Find where the given text appears and provide that cell's center as [x, y] coordinate. 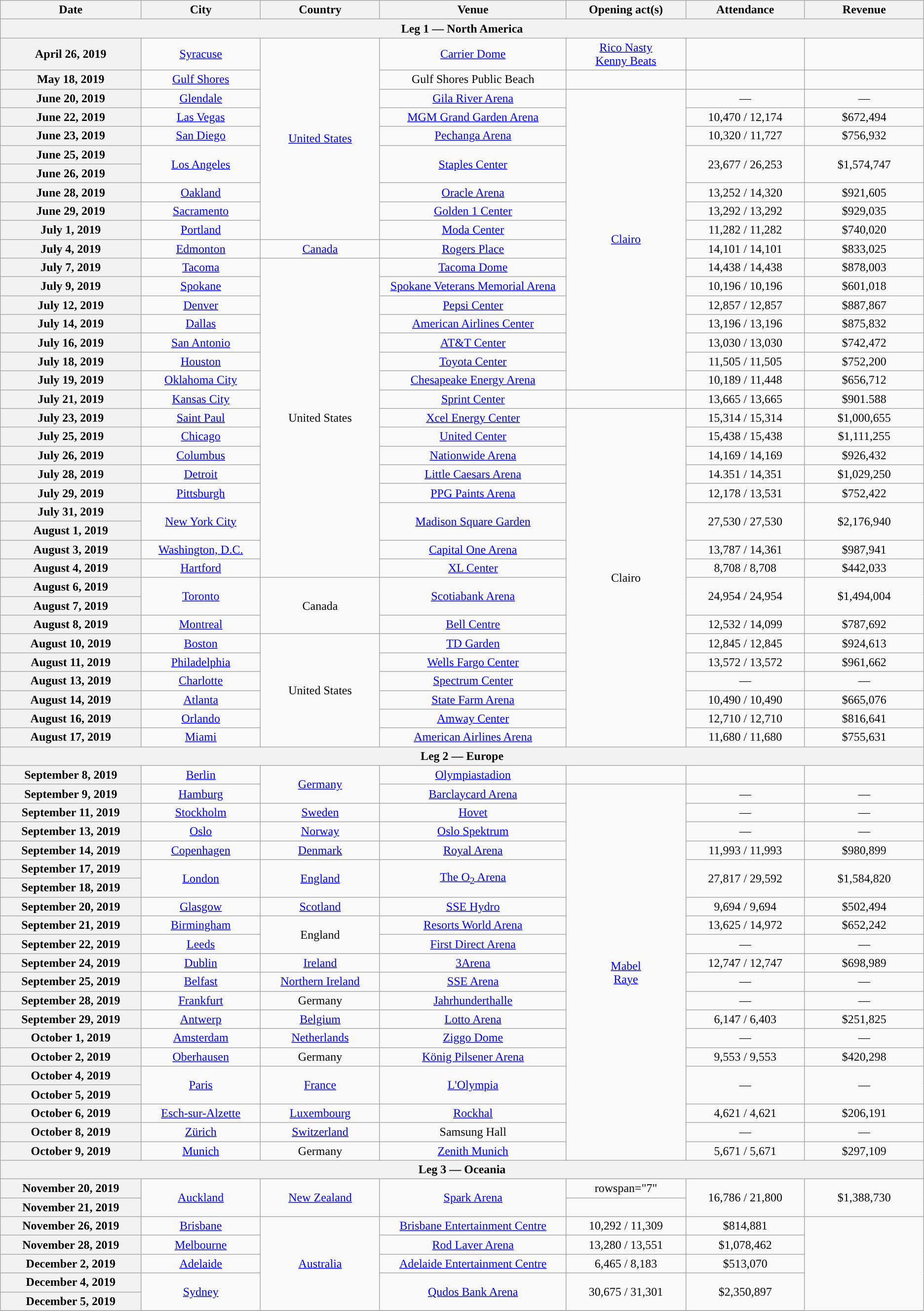
July 4, 2019 [71, 248]
Sacramento [201, 211]
König Pilsener Arena [473, 1057]
September 18, 2019 [71, 888]
September 9, 2019 [71, 794]
Lotto Arena [473, 1019]
London [201, 878]
Bell Centre [473, 625]
Rod Laver Arena [473, 1245]
Spark Arena [473, 1198]
$987,941 [864, 550]
13,196 / 13,196 [745, 324]
11,680 / 11,680 [745, 737]
Belgium [320, 1019]
Oslo [201, 831]
September 22, 2019 [71, 944]
Oracle Arena [473, 192]
$2,176,940 [864, 521]
November 20, 2019 [71, 1189]
rowspan="7" [626, 1189]
July 23, 2019 [71, 418]
October 2, 2019 [71, 1057]
Venue [473, 10]
August 10, 2019 [71, 643]
$2,350,897 [745, 1292]
13,280 / 13,551 [626, 1245]
13,665 / 13,665 [745, 399]
July 25, 2019 [71, 437]
$752,422 [864, 493]
Attendance [745, 10]
$672,494 [864, 117]
24,954 / 24,954 [745, 596]
New Zealand [320, 1198]
Atlanta [201, 700]
Australia [320, 1264]
11,993 / 11,993 [745, 850]
Sprint Center [473, 399]
9,553 / 9,553 [745, 1057]
13,252 / 14,320 [745, 192]
September 8, 2019 [71, 775]
Boston [201, 643]
Miami [201, 737]
6,147 / 6,403 [745, 1019]
Country [320, 10]
Montreal [201, 625]
Sydney [201, 1292]
The O2 Arena [473, 878]
Ireland [320, 963]
Revenue [864, 10]
$742,472 [864, 343]
$980,899 [864, 850]
$420,298 [864, 1057]
August 6, 2019 [71, 587]
$814,881 [745, 1226]
Frankfurt [201, 1000]
9,694 / 9,694 [745, 907]
Qudos Bank Arena [473, 1292]
September 11, 2019 [71, 812]
Kansas City [201, 399]
New York City [201, 521]
12,710 / 12,710 [745, 718]
Denmark [320, 850]
Scotiabank Arena [473, 596]
Edmonton [201, 248]
Nationwide Arena [473, 455]
$1,388,730 [864, 1198]
Leg 2 — Europe [462, 756]
July 7, 2019 [71, 268]
Rockhal [473, 1113]
Rico NastyKenny Beats [626, 54]
Adelaide Entertainment Centre [473, 1264]
July 19, 2019 [71, 380]
AT&T Center [473, 343]
August 14, 2019 [71, 700]
Oberhausen [201, 1057]
August 3, 2019 [71, 550]
Sweden [320, 812]
June 29, 2019 [71, 211]
August 8, 2019 [71, 625]
10,320 / 11,727 [745, 136]
Capital One Arena [473, 550]
October 9, 2019 [71, 1151]
November 21, 2019 [71, 1207]
December 4, 2019 [71, 1282]
16,786 / 21,800 [745, 1198]
$921,605 [864, 192]
12,532 / 14,099 [745, 625]
$601,018 [864, 286]
Zürich [201, 1132]
July 1, 2019 [71, 230]
June 25, 2019 [71, 155]
11,282 / 11,282 [745, 230]
Opening act(s) [626, 10]
$297,109 [864, 1151]
Oklahoma City [201, 380]
Denver [201, 305]
$1,494,004 [864, 596]
September 24, 2019 [71, 963]
14.351 / 14,351 [745, 474]
September 29, 2019 [71, 1019]
August 11, 2019 [71, 662]
$1,029,250 [864, 474]
Auckland [201, 1198]
Washington, D.C. [201, 550]
Gulf Shores [201, 79]
27,817 / 29,592 [745, 878]
$442,033 [864, 568]
Oakland [201, 192]
September 28, 2019 [71, 1000]
September 21, 2019 [71, 925]
August 16, 2019 [71, 718]
Paris [201, 1085]
Resorts World Arena [473, 925]
10,292 / 11,309 [626, 1226]
November 28, 2019 [71, 1245]
14,169 / 14,169 [745, 455]
$656,712 [864, 380]
August 1, 2019 [71, 530]
July 12, 2019 [71, 305]
Ziggo Dome [473, 1038]
Glendale [201, 98]
April 26, 2019 [71, 54]
Chicago [201, 437]
Esch-sur-Alzette [201, 1113]
Houston [201, 361]
XL Center [473, 568]
First Direct Arena [473, 944]
Charlotte [201, 681]
Syracuse [201, 54]
12,857 / 12,857 [745, 305]
Samsung Hall [473, 1132]
10,189 / 11,448 [745, 380]
Stockholm [201, 812]
$926,432 [864, 455]
June 28, 2019 [71, 192]
Staples Center [473, 164]
Pepsi Center [473, 305]
27,530 / 27,530 [745, 521]
$875,832 [864, 324]
July 14, 2019 [71, 324]
$652,242 [864, 925]
July 9, 2019 [71, 286]
Spokane [201, 286]
Olympiastadion [473, 775]
$1,584,820 [864, 878]
$1,000,655 [864, 418]
Orlando [201, 718]
Madison Square Garden [473, 521]
Northern Ireland [320, 982]
13,030 / 13,030 [745, 343]
$887,867 [864, 305]
Luxembourg [320, 1113]
14,438 / 14,438 [745, 268]
May 18, 2019 [71, 79]
Tacoma Dome [473, 268]
Portland [201, 230]
$1,111,255 [864, 437]
$513,070 [745, 1264]
4,621 / 4,621 [745, 1113]
$502,494 [864, 907]
Antwerp [201, 1019]
Spokane Veterans Memorial Arena [473, 286]
Switzerland [320, 1132]
13,625 / 14,972 [745, 925]
Hovet [473, 812]
5,671 / 5,671 [745, 1151]
10,470 / 12,174 [745, 117]
10,196 / 10,196 [745, 286]
11,505 / 11,505 [745, 361]
Moda Center [473, 230]
12,845 / 12,845 [745, 643]
SSE Hydro [473, 907]
Amsterdam [201, 1038]
$816,641 [864, 718]
July 26, 2019 [71, 455]
10,490 / 10,490 [745, 700]
Adelaide [201, 1264]
June 23, 2019 [71, 136]
October 4, 2019 [71, 1075]
July 31, 2019 [71, 512]
Zenith Munich [473, 1151]
Detroit [201, 474]
American Airlines Arena [473, 737]
Toronto [201, 596]
Jahrhunderthalle [473, 1000]
SSE Arena [473, 982]
$833,025 [864, 248]
October 1, 2019 [71, 1038]
American Airlines Center [473, 324]
October 5, 2019 [71, 1094]
Wells Fargo Center [473, 662]
Netherlands [320, 1038]
Amway Center [473, 718]
Los Angeles [201, 164]
Brisbane [201, 1226]
$901.588 [864, 399]
$206,191 [864, 1113]
$924,613 [864, 643]
Birmingham [201, 925]
San Diego [201, 136]
Carrier Dome [473, 54]
12,747 / 12,747 [745, 963]
30,675 / 31,301 [626, 1292]
Norway [320, 831]
Leg 3 — Oceania [462, 1170]
Spectrum Center [473, 681]
October 6, 2019 [71, 1113]
$787,692 [864, 625]
December 5, 2019 [71, 1301]
Hartford [201, 568]
15,438 / 15,438 [745, 437]
July 29, 2019 [71, 493]
Scotland [320, 907]
June 20, 2019 [71, 98]
$752,200 [864, 361]
Gila River Arena [473, 98]
June 26, 2019 [71, 173]
October 8, 2019 [71, 1132]
City [201, 10]
December 2, 2019 [71, 1264]
L'Olympia [473, 1085]
Philadelphia [201, 662]
13,292 / 13,292 [745, 211]
August 7, 2019 [71, 606]
September 20, 2019 [71, 907]
United Center [473, 437]
Pechanga Arena [473, 136]
Melbourne [201, 1245]
November 26, 2019 [71, 1226]
Dallas [201, 324]
September 14, 2019 [71, 850]
PPG Paints Arena [473, 493]
Glasgow [201, 907]
$756,932 [864, 136]
13,572 / 13,572 [745, 662]
Golden 1 Center [473, 211]
12,178 / 13,531 [745, 493]
14,101 / 14,101 [745, 248]
Las Vegas [201, 117]
Copenhagen [201, 850]
San Antonio [201, 343]
Leeds [201, 944]
$961,662 [864, 662]
Little Caesars Arena [473, 474]
MGM Grand Garden Arena [473, 117]
Date [71, 10]
15,314 / 15,314 [745, 418]
Berlin [201, 775]
Royal Arena [473, 850]
$698,989 [864, 963]
Hamburg [201, 794]
Rogers Place [473, 248]
June 22, 2019 [71, 117]
August 4, 2019 [71, 568]
July 21, 2019 [71, 399]
$1,078,462 [745, 1245]
Barclaycard Arena [473, 794]
September 17, 2019 [71, 869]
$665,076 [864, 700]
$251,825 [864, 1019]
Brisbane Entertainment Centre [473, 1226]
Dublin [201, 963]
TD Garden [473, 643]
13,787 / 14,361 [745, 550]
Xcel Energy Center [473, 418]
$755,631 [864, 737]
Chesapeake Energy Arena [473, 380]
Oslo Spektrum [473, 831]
August 17, 2019 [71, 737]
3Arena [473, 963]
8,708 / 8,708 [745, 568]
Saint Paul [201, 418]
$740,020 [864, 230]
Belfast [201, 982]
Gulf Shores Public Beach [473, 79]
France [320, 1085]
Munich [201, 1151]
July 18, 2019 [71, 361]
MabelRaye [626, 972]
July 16, 2019 [71, 343]
6,465 / 8,183 [626, 1264]
August 13, 2019 [71, 681]
$878,003 [864, 268]
Leg 1 — North America [462, 29]
Tacoma [201, 268]
July 28, 2019 [71, 474]
September 13, 2019 [71, 831]
Pittsburgh [201, 493]
Toyota Center [473, 361]
September 25, 2019 [71, 982]
$929,035 [864, 211]
$1,574,747 [864, 164]
Columbus [201, 455]
State Farm Arena [473, 700]
23,677 / 26,253 [745, 164]
